Determine the (x, y) coordinate at the center of the cell enclosing the given text.  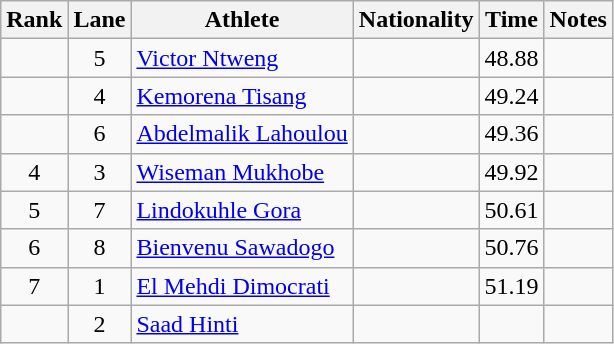
49.36 (512, 134)
51.19 (512, 286)
Rank (34, 20)
Kemorena Tisang (242, 96)
Wiseman Mukhobe (242, 172)
Lindokuhle Gora (242, 210)
Notes (578, 20)
El Mehdi Dimocrati (242, 286)
49.24 (512, 96)
Abdelmalik Lahoulou (242, 134)
Victor Ntweng (242, 58)
1 (100, 286)
Lane (100, 20)
49.92 (512, 172)
50.61 (512, 210)
2 (100, 324)
48.88 (512, 58)
Athlete (242, 20)
Time (512, 20)
50.76 (512, 248)
Nationality (416, 20)
8 (100, 248)
Bienvenu Sawadogo (242, 248)
Saad Hinti (242, 324)
3 (100, 172)
